Provide the [X, Y] coordinate of the cell's center where the given text is located.  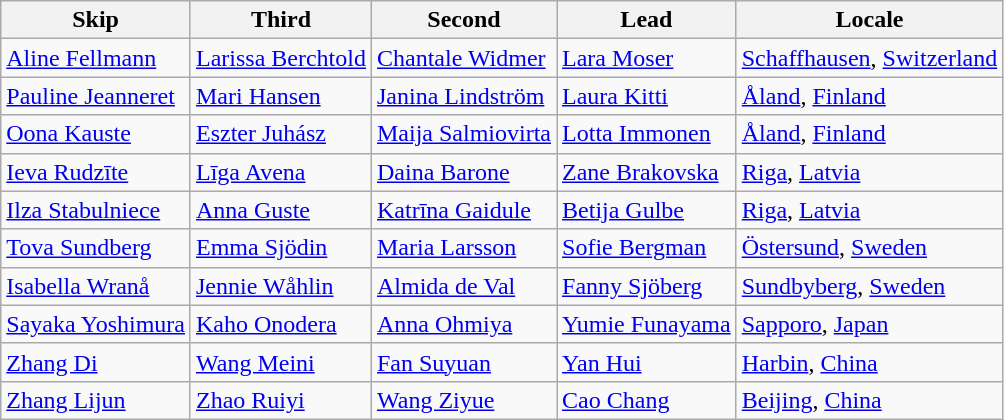
Jennie Wåhlin [280, 286]
Janina Lindström [464, 96]
Lara Moser [647, 58]
Lead [647, 20]
Wang Meini [280, 362]
Beijing, China [870, 400]
Ieva Rudzīte [96, 172]
Zhang Di [96, 362]
Almida de Val [464, 286]
Emma Sjödin [280, 248]
Wang Ziyue [464, 400]
Locale [870, 20]
Maija Salmiovirta [464, 134]
Anna Ohmiya [464, 324]
Daina Barone [464, 172]
Fanny Sjöberg [647, 286]
Ilza Stabulniece [96, 210]
Schaffhausen, Switzerland [870, 58]
Betija Gulbe [647, 210]
Skip [96, 20]
Zhao Ruiyi [280, 400]
Zhang Lijun [96, 400]
Yan Hui [647, 362]
Sundbyberg, Sweden [870, 286]
Kaho Onodera [280, 324]
Östersund, Sweden [870, 248]
Sofie Bergman [647, 248]
Mari Hansen [280, 96]
Katrīna Gaidule [464, 210]
Chantale Widmer [464, 58]
Eszter Juhász [280, 134]
Yumie Funayama [647, 324]
Maria Larsson [464, 248]
Pauline Jeanneret [96, 96]
Third [280, 20]
Līga Avena [280, 172]
Zane Brakovska [647, 172]
Isabella Wranå [96, 286]
Cao Chang [647, 400]
Larissa Berchtold [280, 58]
Tova Sundberg [96, 248]
Anna Guste [280, 210]
Oona Kauste [96, 134]
Harbin, China [870, 362]
Second [464, 20]
Laura Kitti [647, 96]
Sapporo, Japan [870, 324]
Aline Fellmann [96, 58]
Lotta Immonen [647, 134]
Fan Suyuan [464, 362]
Sayaka Yoshimura [96, 324]
